From the cell containing the given text, extract its center point as [X, Y] coordinate. 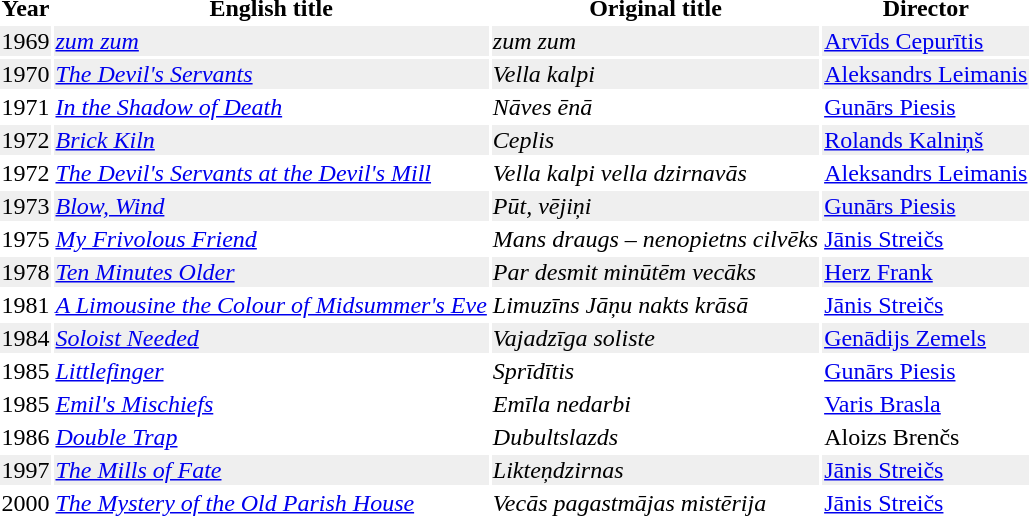
The Devil's Servants [271, 74]
The Devil's Servants at the Devil's Mill [271, 173]
Limuzīns Jāņu nakts krāsā [655, 305]
1978 [26, 272]
Likteņdzirnas [655, 470]
Herz Frank [926, 272]
Pūt, vējiņi [655, 206]
Varis Brasla [926, 404]
Par desmit minūtēm vecāks [655, 272]
Emil's Mischiefs [271, 404]
1969 [26, 41]
Mans draugs – nenopietns cilvēks [655, 239]
Dubultslazds [655, 437]
1984 [26, 338]
1975 [26, 239]
Nāves ēnā [655, 107]
Vella kalpi vella dzirnavās [655, 173]
1971 [26, 107]
1997 [26, 470]
Double Trap [271, 437]
1970 [26, 74]
Genādijs Zemels [926, 338]
The Mills of Fate [271, 470]
Ten Minutes Older [271, 272]
In the Shadow of Death [271, 107]
1986 [26, 437]
Arvīds Cepurītis [926, 41]
Blow, Wind [271, 206]
Vajadzīga soliste [655, 338]
My Frivolous Friend [271, 239]
1973 [26, 206]
Rolands Kalniņš [926, 140]
1981 [26, 305]
Aloizs Brenčs [926, 437]
Vella kalpi [655, 74]
Littlefinger [271, 371]
Ceplis [655, 140]
Emīla nedarbi [655, 404]
Sprīdītis [655, 371]
Brick Kiln [271, 140]
Soloist Needed [271, 338]
A Limousine the Colour of Midsummer's Eve [271, 305]
